Locate the cell with the specified text and output its [x, y] center coordinate. 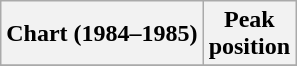
Peakposition [249, 34]
Chart (1984–1985) [102, 34]
